For the text-containing cell, return its midpoint in (X, Y) coordinate format. 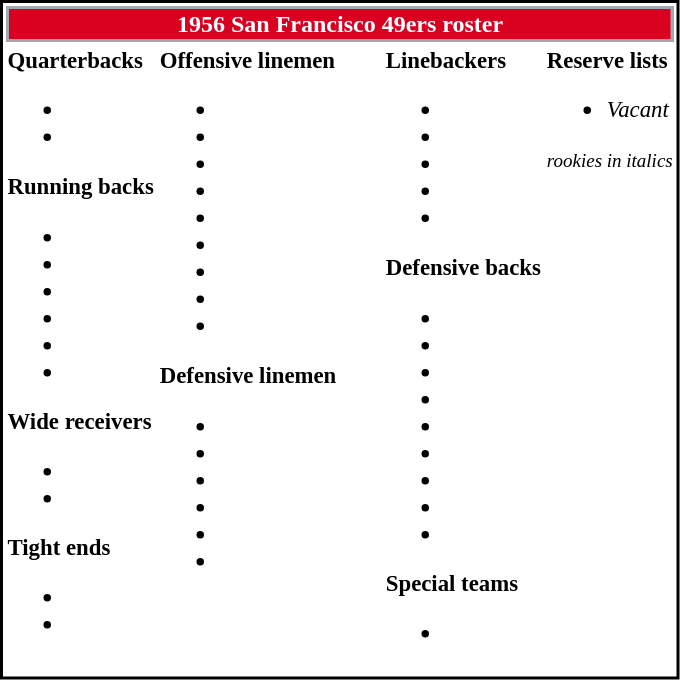
Reserve listsVacantrookies in italics (610, 358)
QuarterbacksRunning backsWide receiversTight ends (80, 358)
1956 San Francisco 49ers roster (340, 24)
LinebackersDefensive backsSpecial teams (463, 358)
Offensive linemenDefensive linemen (248, 358)
